Find where the given text appears and provide that cell's center as (X, Y) coordinate. 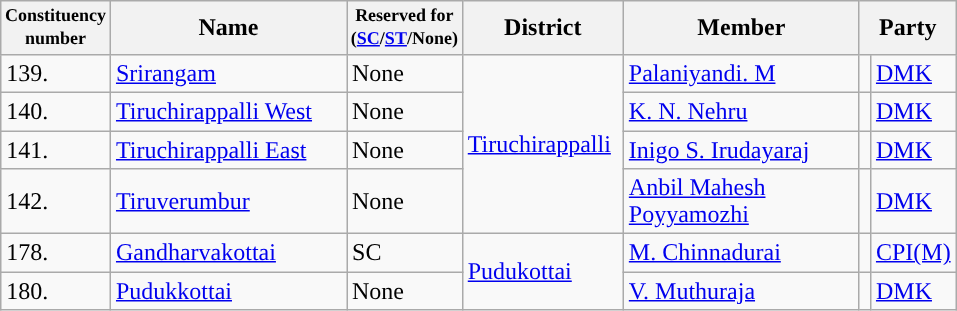
Pudukottai (542, 272)
Tiruverumbur (228, 202)
CPI(M) (913, 253)
V. Muthuraja (741, 291)
SC (404, 253)
M. Chinnadurai (741, 253)
Anbil Mahesh Poyyamozhi (741, 202)
Srirangam (228, 73)
142. (56, 202)
Pudukkottai (228, 291)
Name (228, 28)
Tiruchirappalli (542, 144)
180. (56, 291)
Palaniyandi. M (741, 73)
Reserved for (SC/ST/None) (404, 28)
K. N. Nehru (741, 111)
Tiruchirappalli West (228, 111)
Tiruchirappalli East (228, 150)
District (542, 28)
178. (56, 253)
Member (741, 28)
Party (908, 28)
Inigo S. Irudayaraj (741, 150)
140. (56, 111)
139. (56, 73)
Constituency number (56, 28)
Gandharvakottai (228, 253)
141. (56, 150)
